Detect which cell encompasses the target text, then output its (X, Y) center coordinate. 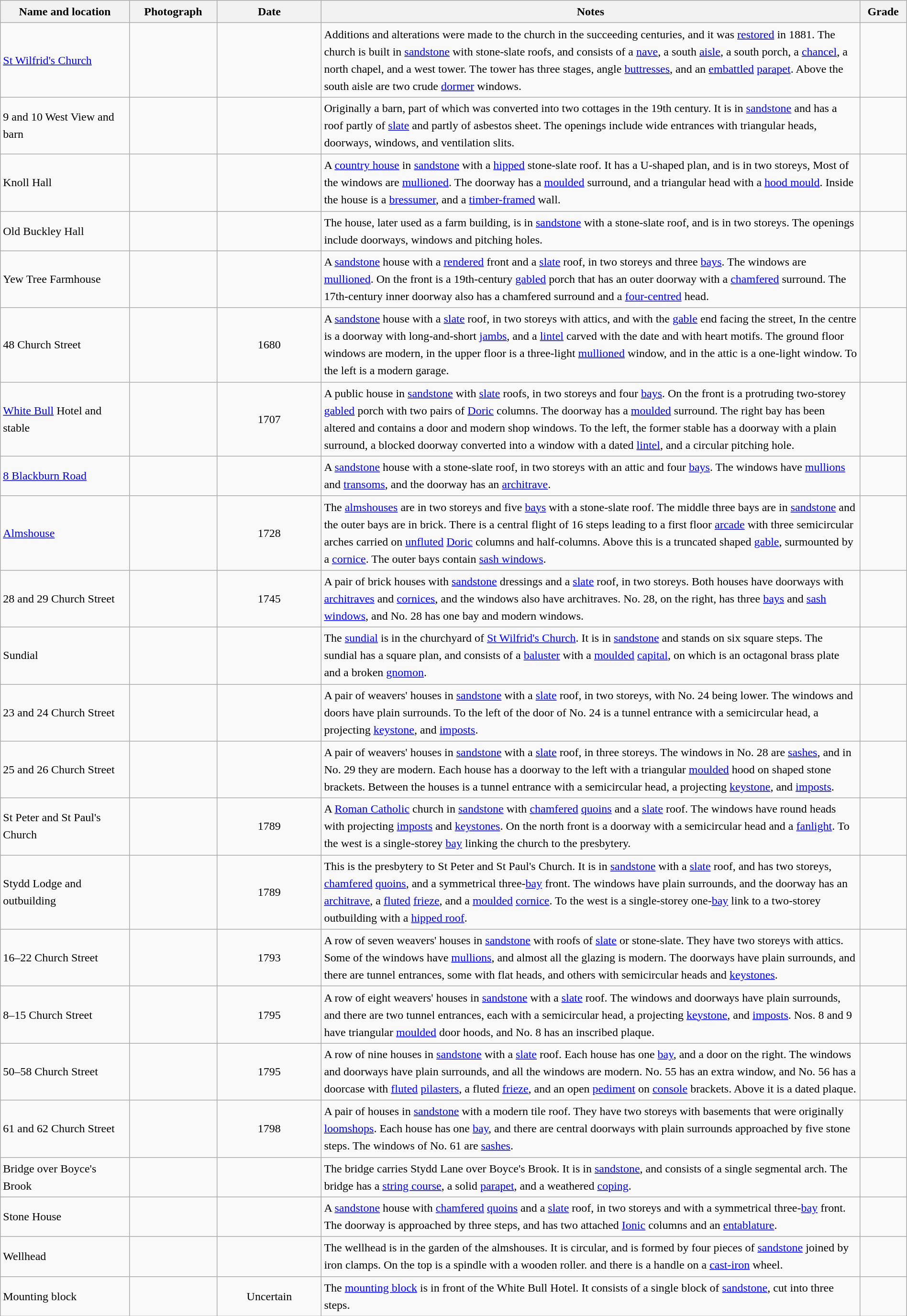
25 and 26 Church Street (65, 770)
Wellhead (65, 1257)
23 and 24 Church Street (65, 713)
1680 (269, 345)
Bridge over Boyce's Brook (65, 1177)
1798 (269, 1128)
White Bull Hotel and stable (65, 419)
Uncertain (269, 1296)
Old Buckley Hall (65, 231)
61 and 62 Church Street (65, 1128)
Sundial (65, 656)
Knoll Hall (65, 183)
St Wilfrid's Church (65, 60)
8 Blackburn Road (65, 476)
48 Church Street (65, 345)
Mounting block (65, 1296)
16–22 Church Street (65, 958)
9 and 10 West View and barn (65, 125)
1793 (269, 958)
Photograph (173, 11)
Almshouse (65, 533)
1728 (269, 533)
Date (269, 11)
50–58 Church Street (65, 1072)
Stydd Lodge and outbuilding (65, 892)
Stone House (65, 1216)
Yew Tree Farmhouse (65, 279)
Name and location (65, 11)
Notes (590, 11)
1707 (269, 419)
28 and 29 Church Street (65, 598)
Grade (883, 11)
The mounting block is in front of the White Bull Hotel. It consists of a single block of sandstone, cut into three steps. (590, 1296)
1745 (269, 598)
St Peter and St Paul's Church (65, 827)
8–15 Church Street (65, 1015)
